Pinpoint the cell where the given text exists, returning its (x, y) midpoint coordinate. 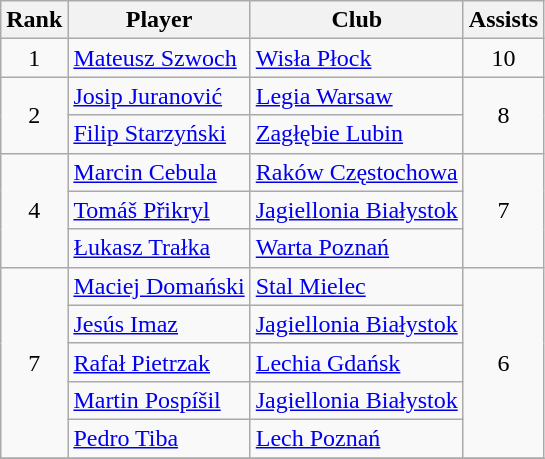
Club (356, 20)
Mateusz Szwoch (159, 58)
Josip Juranović (159, 96)
Player (159, 20)
4 (34, 210)
Filip Starzyński (159, 134)
Martin Pospíšil (159, 400)
Legia Warsaw (356, 96)
Stal Mielec (356, 286)
10 (503, 58)
Tomáš Přikryl (159, 210)
2 (34, 115)
Raków Częstochowa (356, 172)
Assists (503, 20)
Łukasz Trałka (159, 248)
Jesús Imaz (159, 324)
Pedro Tiba (159, 438)
Marcin Cebula (159, 172)
Warta Poznań (356, 248)
Rafał Pietrzak (159, 362)
Lechia Gdańsk (356, 362)
Wisła Płock (356, 58)
Lech Poznań (356, 438)
Zagłębie Lubin (356, 134)
6 (503, 362)
8 (503, 115)
1 (34, 58)
Rank (34, 20)
Maciej Domański (159, 286)
